Capture the cell that displays the provided text and extract its [X, Y] central coordinate. 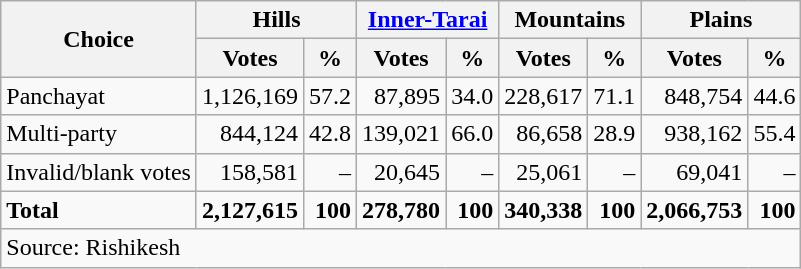
Multi-party [99, 134]
44.6 [774, 96]
42.8 [330, 134]
Invalid/blank votes [99, 172]
55.4 [774, 134]
Total [99, 210]
86,658 [544, 134]
938,162 [694, 134]
25,061 [544, 172]
20,645 [402, 172]
69,041 [694, 172]
57.2 [330, 96]
278,780 [402, 210]
848,754 [694, 96]
844,124 [250, 134]
34.0 [472, 96]
340,338 [544, 210]
28.9 [614, 134]
Source: Rishikesh [401, 248]
228,617 [544, 96]
2,127,615 [250, 210]
Hills [276, 20]
66.0 [472, 134]
Mountains [570, 20]
2,066,753 [694, 210]
158,581 [250, 172]
Choice [99, 39]
Panchayat [99, 96]
139,021 [402, 134]
1,126,169 [250, 96]
Plains [721, 20]
Inner-Tarai [428, 20]
87,895 [402, 96]
71.1 [614, 96]
